For the text-containing cell, return its midpoint in (x, y) coordinate format. 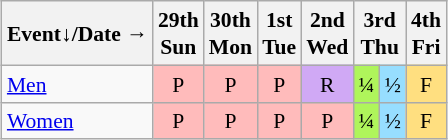
Event↓/Date → (78, 33)
30thMon (230, 33)
Women (78, 120)
4thFri (426, 33)
Men (78, 84)
29thSun (178, 33)
1stTue (279, 33)
3rdThu (380, 33)
2ndWed (327, 33)
R (327, 84)
